Search for the cell housing the specified text and yield its [X, Y] center coordinate. 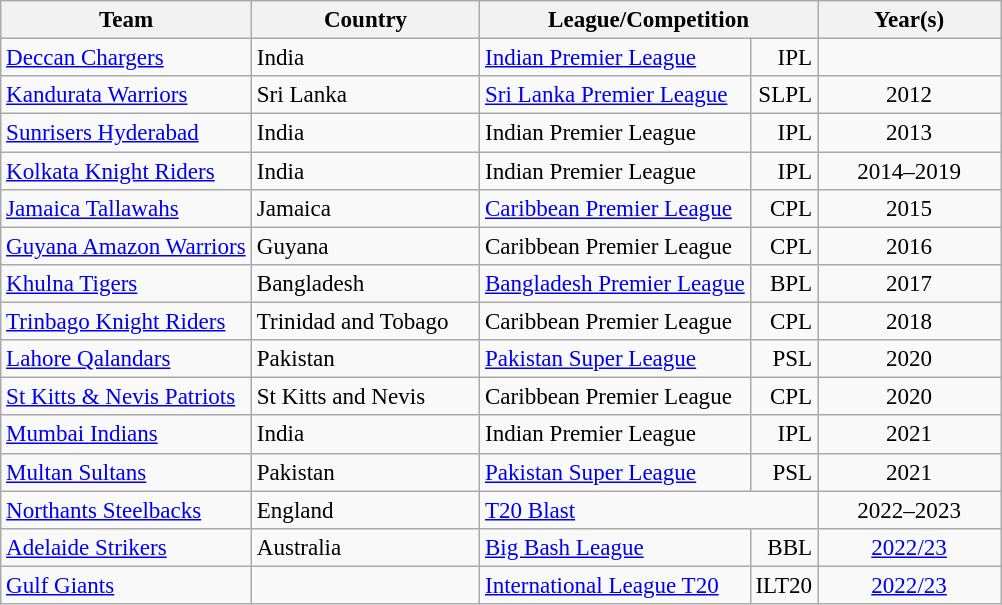
Sunrisers Hyderabad [126, 133]
2022–2023 [910, 510]
Kolkata Knight Riders [126, 171]
Deccan Chargers [126, 58]
Gulf Giants [126, 585]
ILT20 [784, 585]
2017 [910, 284]
Team [126, 20]
BBL [784, 548]
Trinbago Knight Riders [126, 322]
2014–2019 [910, 171]
Sri Lanka [365, 95]
Guyana [365, 246]
Bangladesh [365, 284]
Northants Steelbacks [126, 510]
Multan Sultans [126, 472]
England [365, 510]
T20 Blast [649, 510]
2018 [910, 322]
Bangladesh Premier League [615, 284]
BPL [784, 284]
2015 [910, 209]
Country [365, 20]
Sri Lanka Premier League [615, 95]
Khulna Tigers [126, 284]
Big Bash League [615, 548]
Mumbai Indians [126, 435]
International League T20 [615, 585]
Guyana Amazon Warriors [126, 246]
St Kitts & Nevis Patriots [126, 397]
St Kitts and Nevis [365, 397]
Year(s) [910, 20]
Lahore Qalandars [126, 359]
2016 [910, 246]
2013 [910, 133]
League/Competition [649, 20]
Trinidad and Tobago [365, 322]
Kandurata Warriors [126, 95]
Adelaide Strikers [126, 548]
Jamaica [365, 209]
Australia [365, 548]
2012 [910, 95]
SLPL [784, 95]
Jamaica Tallawahs [126, 209]
